Provide the [X, Y] coordinate of the cell's center where the given text is located.  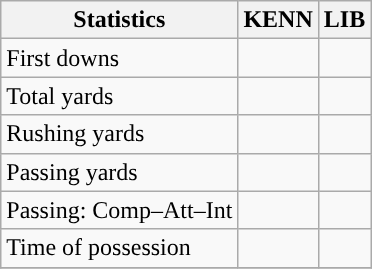
Statistics [120, 20]
Passing yards [120, 172]
Passing: Comp–Att–Int [120, 210]
KENN [278, 20]
Time of possession [120, 248]
Total yards [120, 96]
First downs [120, 58]
Rushing yards [120, 134]
LIB [344, 20]
